Extract the [x, y] coordinate from the center of the cell holding the provided text.  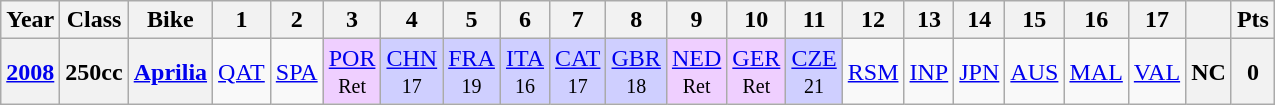
QAT [242, 72]
JPN [980, 72]
6 [524, 20]
3 [352, 20]
INP [929, 72]
11 [814, 20]
4 [412, 20]
Class [94, 20]
2 [296, 20]
Bike [170, 20]
PORRet [352, 72]
GBR18 [636, 72]
NEDRet [696, 72]
15 [1034, 20]
GERRet [756, 72]
VAL [1156, 72]
14 [980, 20]
2008 [30, 72]
1 [242, 20]
17 [1156, 20]
0 [1252, 72]
CHN17 [412, 72]
8 [636, 20]
FRA19 [472, 72]
9 [696, 20]
250cc [94, 72]
13 [929, 20]
ITA16 [524, 72]
Pts [1252, 20]
16 [1096, 20]
10 [756, 20]
5 [472, 20]
12 [873, 20]
Aprilia [170, 72]
RSM [873, 72]
MAL [1096, 72]
Year [30, 20]
CZE21 [814, 72]
7 [578, 20]
AUS [1034, 72]
CAT17 [578, 72]
SPA [296, 72]
NC [1209, 72]
